Return the [X, Y] coordinate for the center point of the cell that contains the specified text.  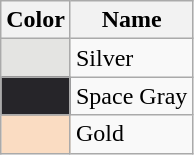
Name [131, 20]
Space Gray [131, 96]
Silver [131, 58]
Gold [131, 134]
Color [36, 20]
